Detect which cell encompasses the target text, then output its (X, Y) center coordinate. 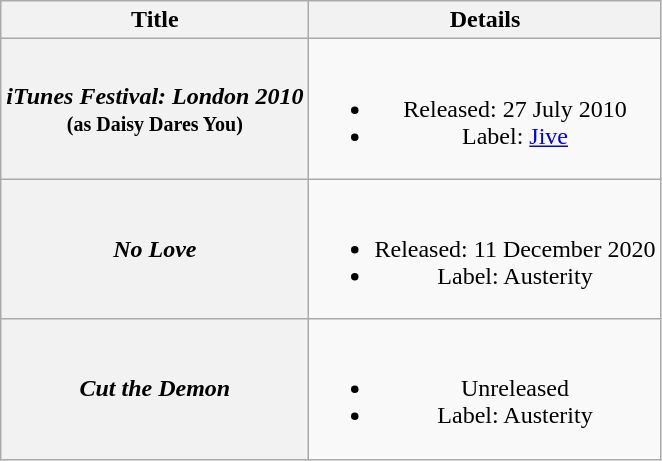
UnreleasedLabel: Austerity (485, 389)
Released: 11 December 2020Label: Austerity (485, 249)
iTunes Festival: London 2010(as Daisy Dares You) (155, 109)
Cut the Demon (155, 389)
Title (155, 20)
No Love (155, 249)
Released: 27 July 2010Label: Jive (485, 109)
Details (485, 20)
